Capture the cell that displays the provided text and extract its (X, Y) central coordinate. 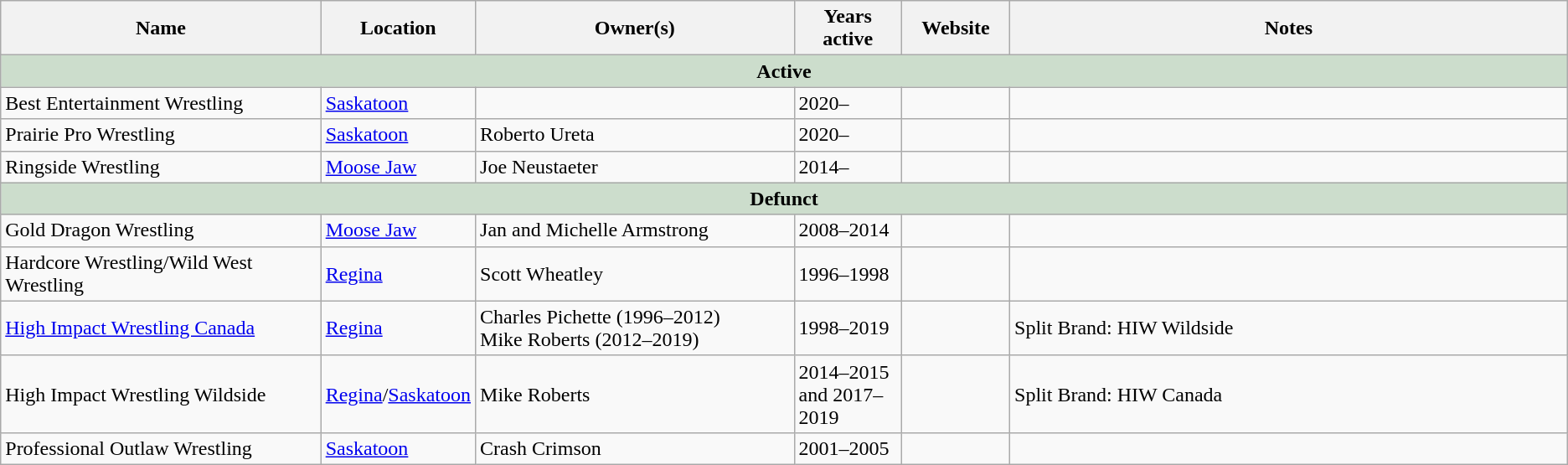
Crash Crimson (635, 448)
Joe Neustaeter (635, 167)
2008–2014 (848, 230)
Name (161, 28)
Defunct (784, 199)
Location (398, 28)
2014– (848, 167)
Website (955, 28)
2001–2005 (848, 448)
Active (784, 71)
Ringside Wrestling (161, 167)
Regina/Saskatoon (398, 394)
Owner(s) (635, 28)
Scott Wheatley (635, 273)
Professional Outlaw Wrestling (161, 448)
Jan and Michelle Armstrong (635, 230)
2014–2015 and 2017–2019 (848, 394)
Split Brand: HIW Wildside (1289, 328)
Years active (848, 28)
High Impact Wrestling Wildside (161, 394)
Notes (1289, 28)
Hardcore Wrestling/Wild West Wrestling (161, 273)
1996–1998 (848, 273)
Prairie Pro Wrestling (161, 135)
Gold Dragon Wrestling (161, 230)
Roberto Ureta (635, 135)
Charles Pichette (1996–2012)Mike Roberts (2012–2019) (635, 328)
Best Entertainment Wrestling (161, 103)
Mike Roberts (635, 394)
Split Brand: HIW Canada (1289, 394)
1998–2019 (848, 328)
High Impact Wrestling Canada (161, 328)
